Pinpoint the cell where the given text exists, returning its [X, Y] midpoint coordinate. 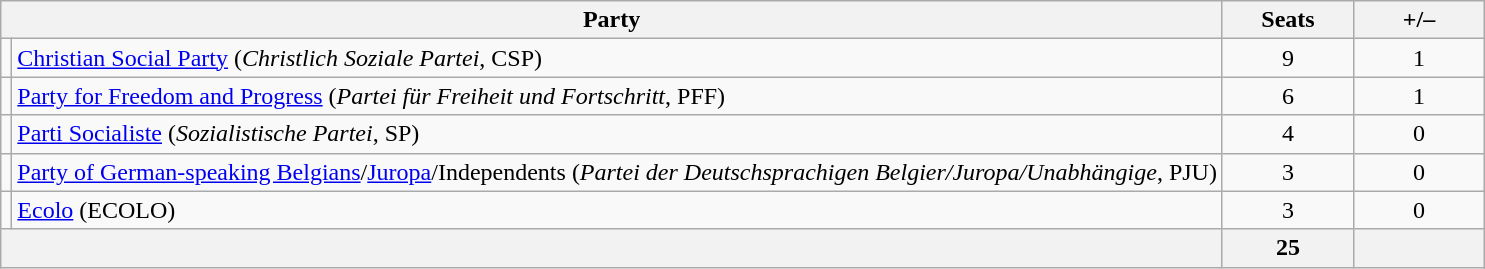
9 [1288, 58]
Party for Freedom and Progress (Partei für Freiheit und Fortschritt, PFF) [618, 96]
Christian Social Party (Christlich Soziale Partei, CSP) [618, 58]
Party [612, 20]
Seats [1288, 20]
Party of German-speaking Belgians/Juropa/Independents (Partei der Deutschsprachigen Belgier/Juropa/Unabhängige, PJU) [618, 172]
4 [1288, 134]
+/– [1418, 20]
Parti Socialiste (Sozialistische Partei, SP) [618, 134]
6 [1288, 96]
Ecolo (ECOLO) [618, 210]
25 [1288, 248]
